From the cell containing the given text, extract its center point as [X, Y] coordinate. 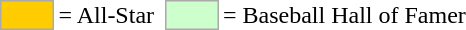
= All-Star [106, 15]
